Output the [x, y] coordinate of the center of the cell containing the given text.  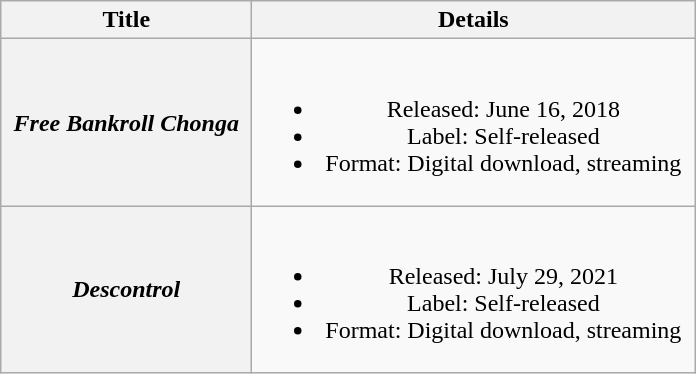
Released: July 29, 2021Label: Self-releasedFormat: Digital download, streaming [474, 290]
Free Bankroll Chonga [126, 122]
Details [474, 20]
Title [126, 20]
Descontrol [126, 290]
Released: June 16, 2018Label: Self-releasedFormat: Digital download, streaming [474, 122]
